Find where the given text appears and provide that cell's center as (X, Y) coordinate. 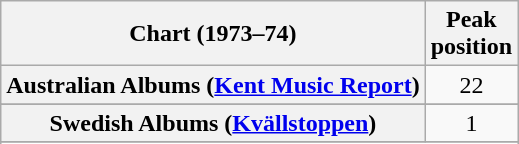
Swedish Albums (Kvällstoppen) (213, 123)
Peak position (471, 34)
Australian Albums (Kent Music Report) (213, 85)
1 (471, 123)
22 (471, 85)
Chart (1973–74) (213, 34)
